Detect which cell encompasses the target text, then output its [x, y] center coordinate. 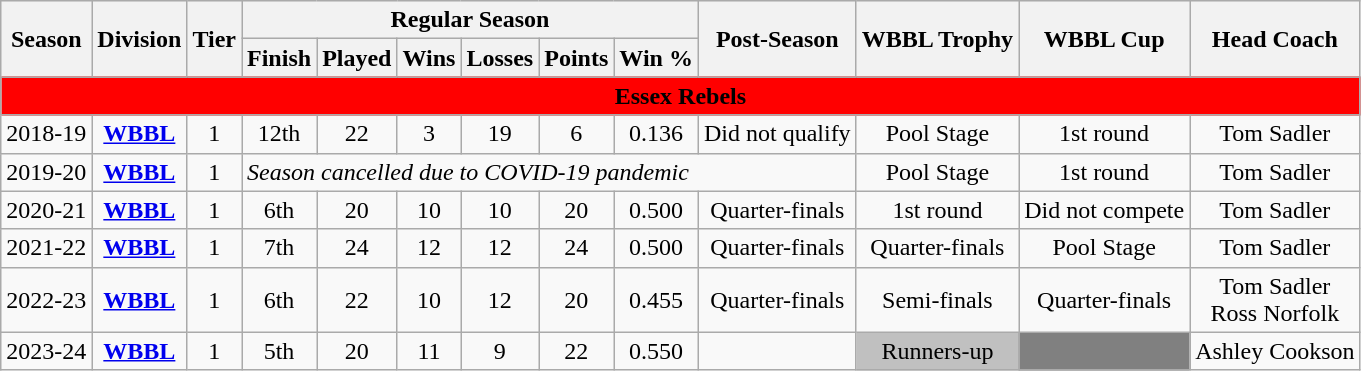
Post-Season [777, 39]
0.550 [656, 351]
WBBL Trophy [937, 39]
Regular Season [470, 20]
Wins [429, 58]
Points [576, 58]
Played [357, 58]
Semi-finals [937, 300]
Head Coach [1275, 39]
5th [280, 351]
9 [500, 351]
Essex Rebels [680, 96]
Division [140, 39]
2023-24 [46, 351]
2020-21 [46, 210]
Did not compete [1104, 210]
Season cancelled due to COVID-19 pandemic [550, 172]
WBBL Cup [1104, 39]
Finish [280, 58]
19 [500, 134]
Season [46, 39]
2019-20 [46, 172]
Runners-up [937, 351]
7th [280, 248]
6 [576, 134]
11 [429, 351]
0.455 [656, 300]
Ashley Cookson [1275, 351]
Tom Sadler Ross Norfolk [1275, 300]
0.136 [656, 134]
Win % [656, 58]
Losses [500, 58]
Did not qualify [777, 134]
2022-23 [46, 300]
12th [280, 134]
2021-22 [46, 248]
3 [429, 134]
Tier [214, 39]
2018-19 [46, 134]
